Detect which cell encompasses the target text, then output its (X, Y) center coordinate. 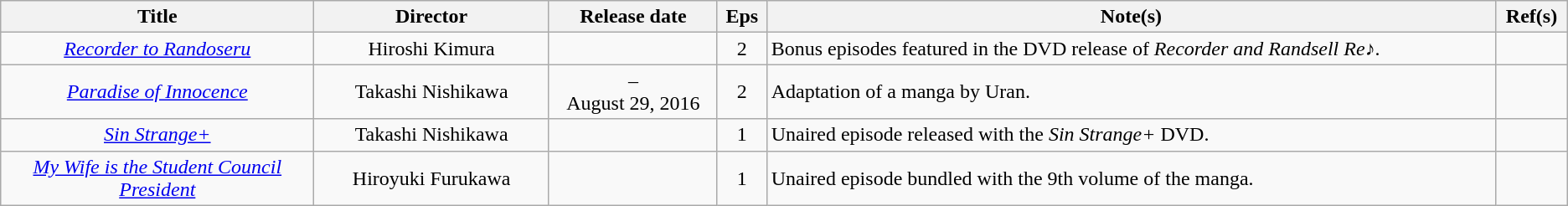
My Wife is the Student Council President (157, 178)
Ref(s) (1531, 17)
Hiroshi Kimura (432, 49)
Adaptation of a manga by Uran. (1131, 92)
Note(s) (1131, 17)
Title (157, 17)
Release date (633, 17)
–August 29, 2016 (633, 92)
Unaired episode bundled with the 9th volume of the manga. (1131, 178)
Director (432, 17)
Sin Strange+ (157, 135)
Hiroyuki Furukawa (432, 178)
Recorder to Randoseru (157, 49)
Bonus episodes featured in the DVD release of Recorder and Randsell Re♪. (1131, 49)
Eps (742, 17)
Unaired episode released with the Sin Strange+ DVD. (1131, 135)
Paradise of Innocence (157, 92)
